Find where the given text appears and provide that cell's center as [X, Y] coordinate. 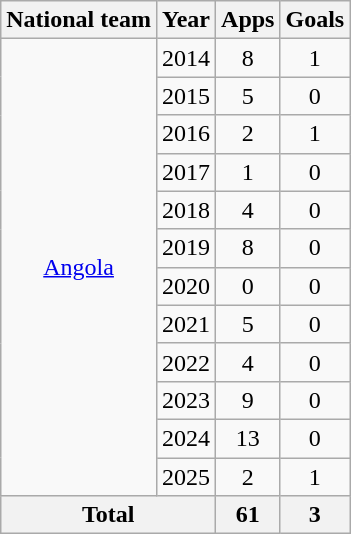
61 [248, 515]
Goals [315, 20]
2023 [186, 400]
2021 [186, 324]
2017 [186, 172]
2016 [186, 134]
3 [315, 515]
2025 [186, 477]
2015 [186, 96]
13 [248, 438]
9 [248, 400]
National team [79, 20]
Apps [248, 20]
Angola [79, 268]
2018 [186, 210]
2019 [186, 248]
2024 [186, 438]
Total [108, 515]
2020 [186, 286]
2022 [186, 362]
Year [186, 20]
2014 [186, 58]
